Scan for the cell matching the given text and deliver its [x, y] coordinate at center. 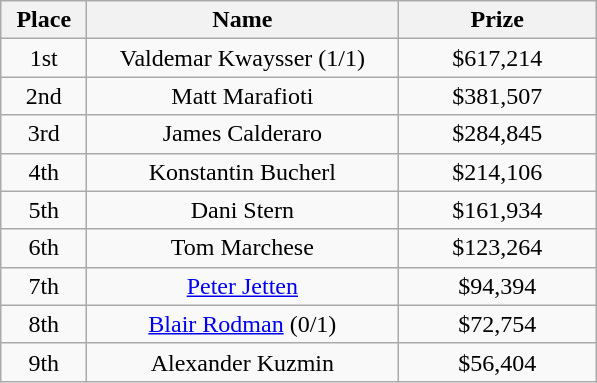
8th [44, 324]
6th [44, 248]
9th [44, 362]
7th [44, 286]
Blair Rodman (0/1) [242, 324]
$617,214 [498, 58]
3rd [44, 134]
1st [44, 58]
Name [242, 20]
$72,754 [498, 324]
$94,394 [498, 286]
$161,934 [498, 210]
5th [44, 210]
$56,404 [498, 362]
4th [44, 172]
$123,264 [498, 248]
Peter Jetten [242, 286]
Prize [498, 20]
Place [44, 20]
James Calderaro [242, 134]
Matt Marafioti [242, 96]
$284,845 [498, 134]
$381,507 [498, 96]
Konstantin Bucherl [242, 172]
$214,106 [498, 172]
Tom Marchese [242, 248]
Valdemar Kwaysser (1/1) [242, 58]
Alexander Kuzmin [242, 362]
2nd [44, 96]
Dani Stern [242, 210]
